Locate the cell with the specified text and output its [x, y] center coordinate. 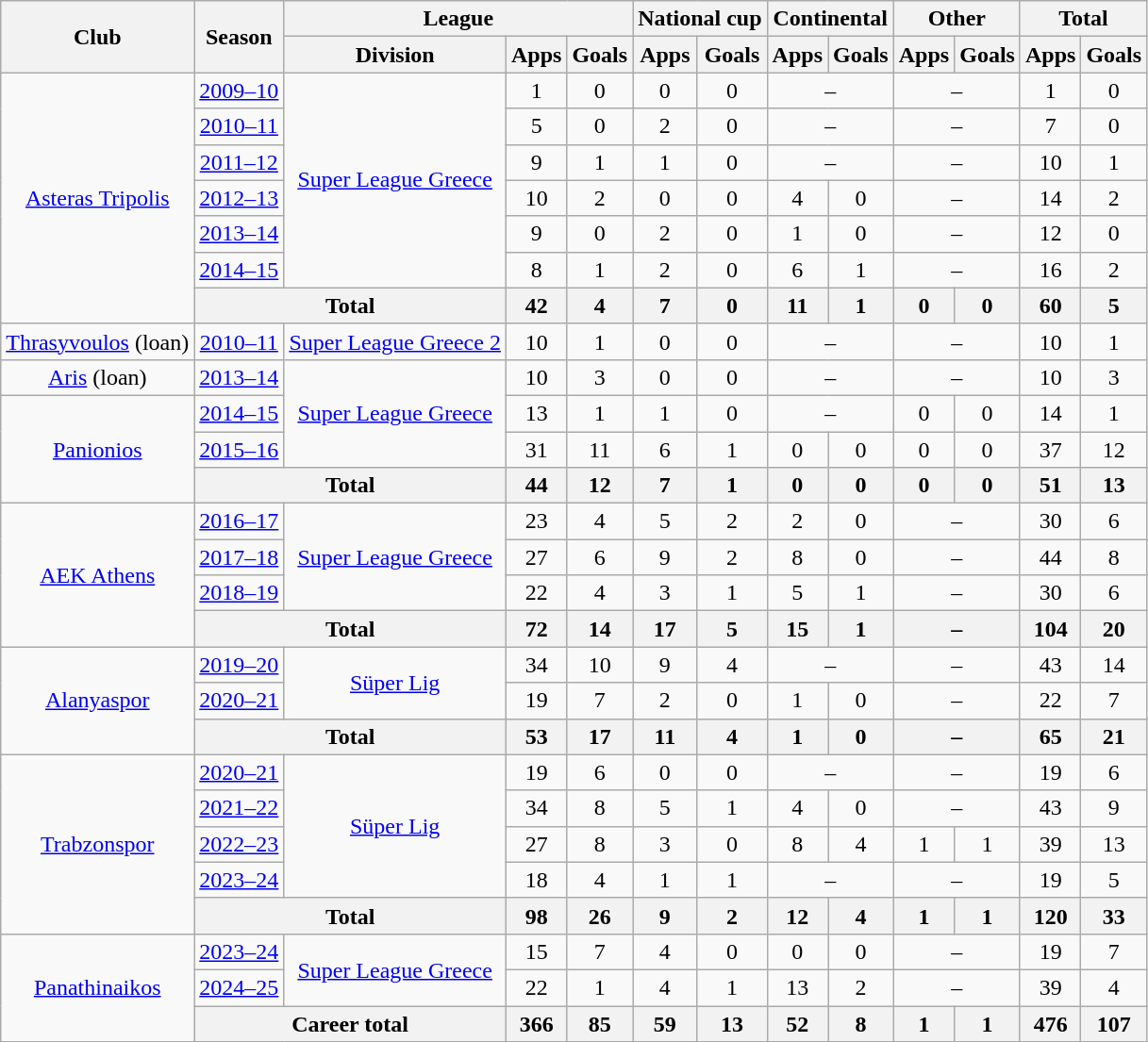
65 [1050, 736]
104 [1050, 629]
52 [797, 1023]
Career total [351, 1023]
20 [1114, 629]
21 [1114, 736]
98 [536, 916]
Panathinaikos [98, 987]
37 [1050, 450]
2015–16 [240, 450]
2011–12 [240, 162]
26 [600, 916]
2012–13 [240, 198]
2019–20 [240, 665]
51 [1050, 486]
366 [536, 1023]
16 [1050, 270]
Aris (loan) [98, 377]
72 [536, 629]
Continental [830, 19]
Alanyaspor [98, 701]
59 [665, 1023]
85 [600, 1023]
23 [536, 521]
Trabzonspor [98, 844]
Thrasyvoulos (loan) [98, 341]
2017–18 [240, 557]
476 [1050, 1023]
Super League Greece 2 [395, 341]
Panionios [98, 449]
2021–22 [240, 808]
Club [98, 37]
31 [536, 450]
42 [536, 306]
Season [240, 37]
2022–23 [240, 844]
60 [1050, 306]
League [458, 19]
53 [536, 736]
2018–19 [240, 593]
Division [395, 55]
2024–25 [240, 987]
Asteras Tripolis [98, 198]
33 [1114, 916]
National cup [700, 19]
AEK Athens [98, 575]
Other [957, 19]
2016–17 [240, 521]
18 [536, 880]
2009–10 [240, 91]
120 [1050, 916]
107 [1114, 1023]
